Provide the (X, Y) coordinate of the cell's center where the given text is located.  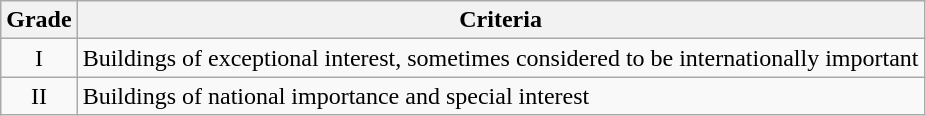
Buildings of exceptional interest, sometimes considered to be internationally important (500, 58)
I (39, 58)
Buildings of national importance and special interest (500, 96)
Grade (39, 20)
Criteria (500, 20)
II (39, 96)
